Detect which cell encompasses the target text, then output its [x, y] center coordinate. 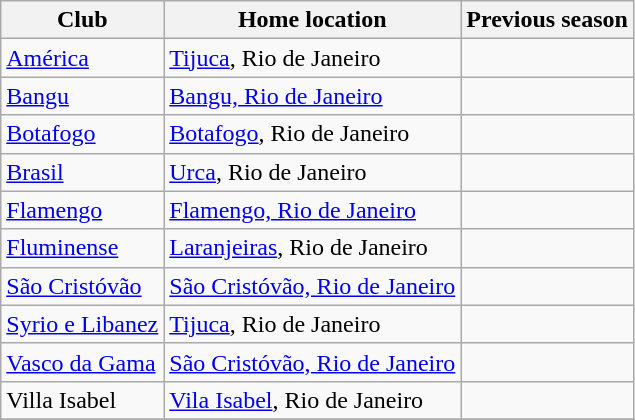
Urca, Rio de Janeiro [312, 172]
América [82, 58]
Fluminense [82, 248]
Previous season [548, 20]
Bangu [82, 96]
Laranjeiras, Rio de Janeiro [312, 248]
Home location [312, 20]
Club [82, 20]
São Cristóvão [82, 286]
Vila Isabel, Rio de Janeiro [312, 400]
Flamengo [82, 210]
Flamengo, Rio de Janeiro [312, 210]
Botafogo [82, 134]
Syrio e Libanez [82, 324]
Brasil [82, 172]
Botafogo, Rio de Janeiro [312, 134]
Villa Isabel [82, 400]
Bangu, Rio de Janeiro [312, 96]
Vasco da Gama [82, 362]
